Return the [x, y] coordinate for the center point of the cell that contains the specified text.  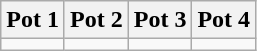
Pot 3 [160, 20]
Pot 1 [33, 20]
Pot 4 [224, 20]
Pot 2 [96, 20]
